Return [x, y] of the center of cell containing provided text 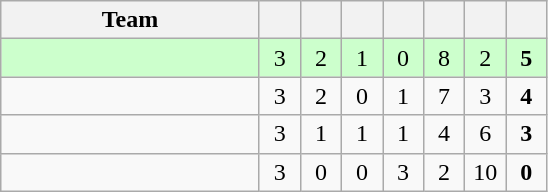
Team [130, 20]
5 [526, 58]
6 [486, 134]
10 [486, 172]
8 [444, 58]
7 [444, 96]
